Search for the cell housing the specified text and yield its (X, Y) center coordinate. 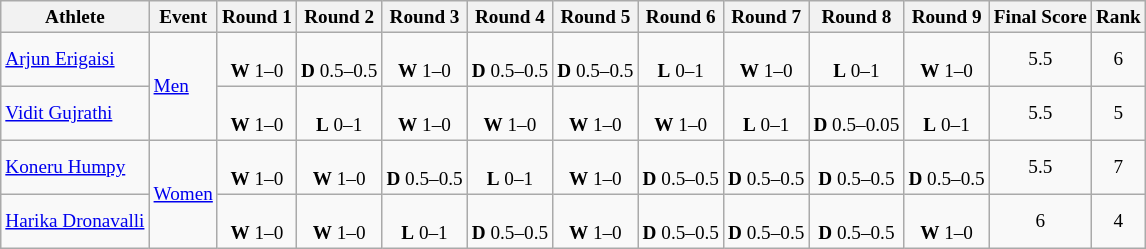
Event (183, 17)
Round 2 (338, 17)
Women (183, 194)
Arjun Erigaisi (75, 59)
Round 8 (856, 17)
Round 1 (256, 17)
Round 6 (680, 17)
4 (1118, 222)
Final Score (1040, 17)
Men (183, 86)
Athlete (75, 17)
Round 5 (596, 17)
5 (1118, 113)
D 0.5–0.05 (856, 113)
Round 7 (766, 17)
Rank (1118, 17)
Harika Dronavalli (75, 222)
Vidit Gujrathi (75, 113)
Koneru Humpy (75, 167)
Round 9 (946, 17)
Round 4 (510, 17)
7 (1118, 167)
Round 3 (424, 17)
